For the text-containing cell, return its midpoint in (X, Y) coordinate format. 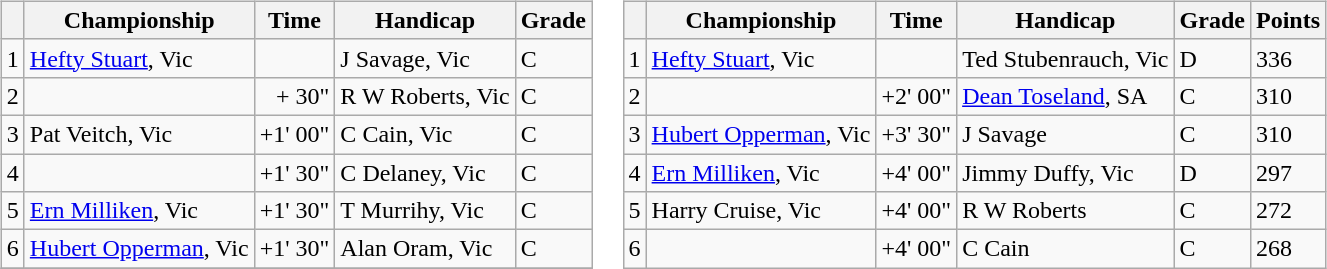
272 (1288, 211)
268 (1288, 249)
C Cain (1066, 249)
J Savage, Vic (425, 58)
+ 30" (294, 96)
297 (1288, 173)
Pat Veitch, Vic (139, 134)
+2' 00" (916, 96)
R W Roberts (1066, 211)
Dean Toseland, SA (1066, 96)
Ted Stubenrauch, Vic (1066, 58)
R W Roberts, Vic (425, 96)
Alan Oram, Vic (425, 249)
336 (1288, 58)
Harry Cruise, Vic (761, 211)
Points (1288, 20)
Jimmy Duffy, Vic (1066, 173)
+1' 00" (294, 134)
J Savage (1066, 134)
+3' 30" (916, 134)
T Murrihy, Vic (425, 211)
C Delaney, Vic (425, 173)
C Cain, Vic (425, 134)
